From the cell containing the given text, extract its center point as (X, Y) coordinate. 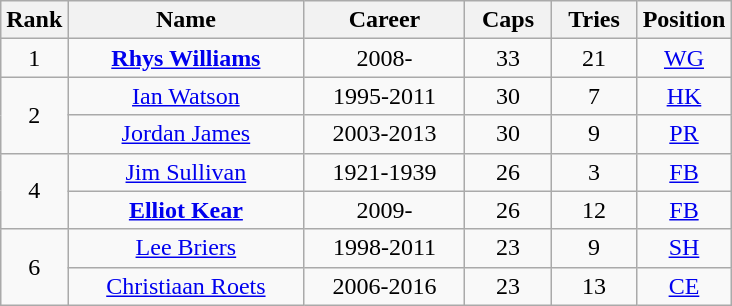
Position (684, 20)
3 (594, 172)
Christiaan Roets (186, 286)
PR (684, 134)
Lee Briers (186, 248)
13 (594, 286)
2006-2016 (384, 286)
Elliot Kear (186, 210)
1998-2011 (384, 248)
4 (34, 191)
1995-2011 (384, 96)
Career (384, 20)
Tries (594, 20)
SH (684, 248)
Rhys Williams (186, 58)
Jim Sullivan (186, 172)
WG (684, 58)
2008- (384, 58)
12 (594, 210)
CE (684, 286)
1921-1939 (384, 172)
21 (594, 58)
Ian Watson (186, 96)
Rank (34, 20)
6 (34, 267)
Jordan James (186, 134)
2003-2013 (384, 134)
HK (684, 96)
7 (594, 96)
2 (34, 115)
2009- (384, 210)
Caps (508, 20)
Name (186, 20)
1 (34, 58)
33 (508, 58)
